Return [x, y] of the center of cell containing provided text 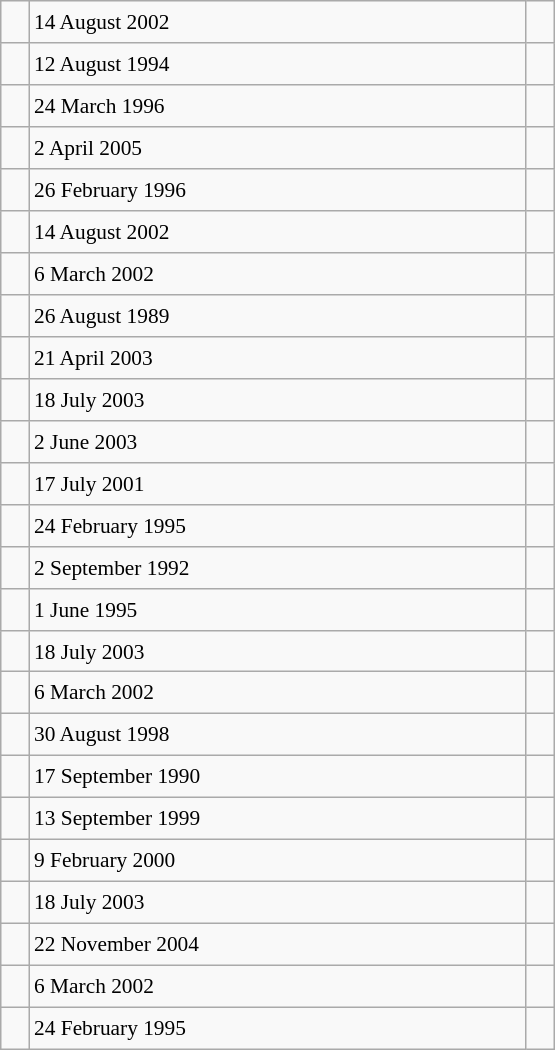
12 August 1994 [278, 64]
9 February 2000 [278, 861]
17 July 2001 [278, 483]
13 September 1999 [278, 819]
2 June 2003 [278, 441]
2 September 1992 [278, 567]
24 March 1996 [278, 106]
2 April 2005 [278, 148]
21 April 2003 [278, 358]
1 June 1995 [278, 609]
17 September 1990 [278, 777]
26 February 1996 [278, 190]
30 August 1998 [278, 735]
26 August 1989 [278, 316]
22 November 2004 [278, 945]
